Search for the cell housing the specified text and yield its (x, y) center coordinate. 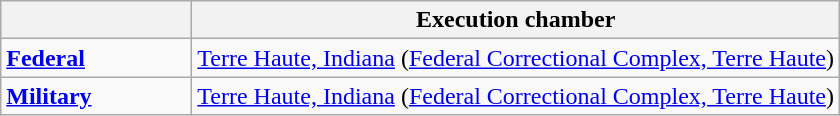
Federal (96, 58)
Military (96, 96)
Execution chamber (516, 20)
